Return the [X, Y] coordinate for the center point of the cell that contains the specified text.  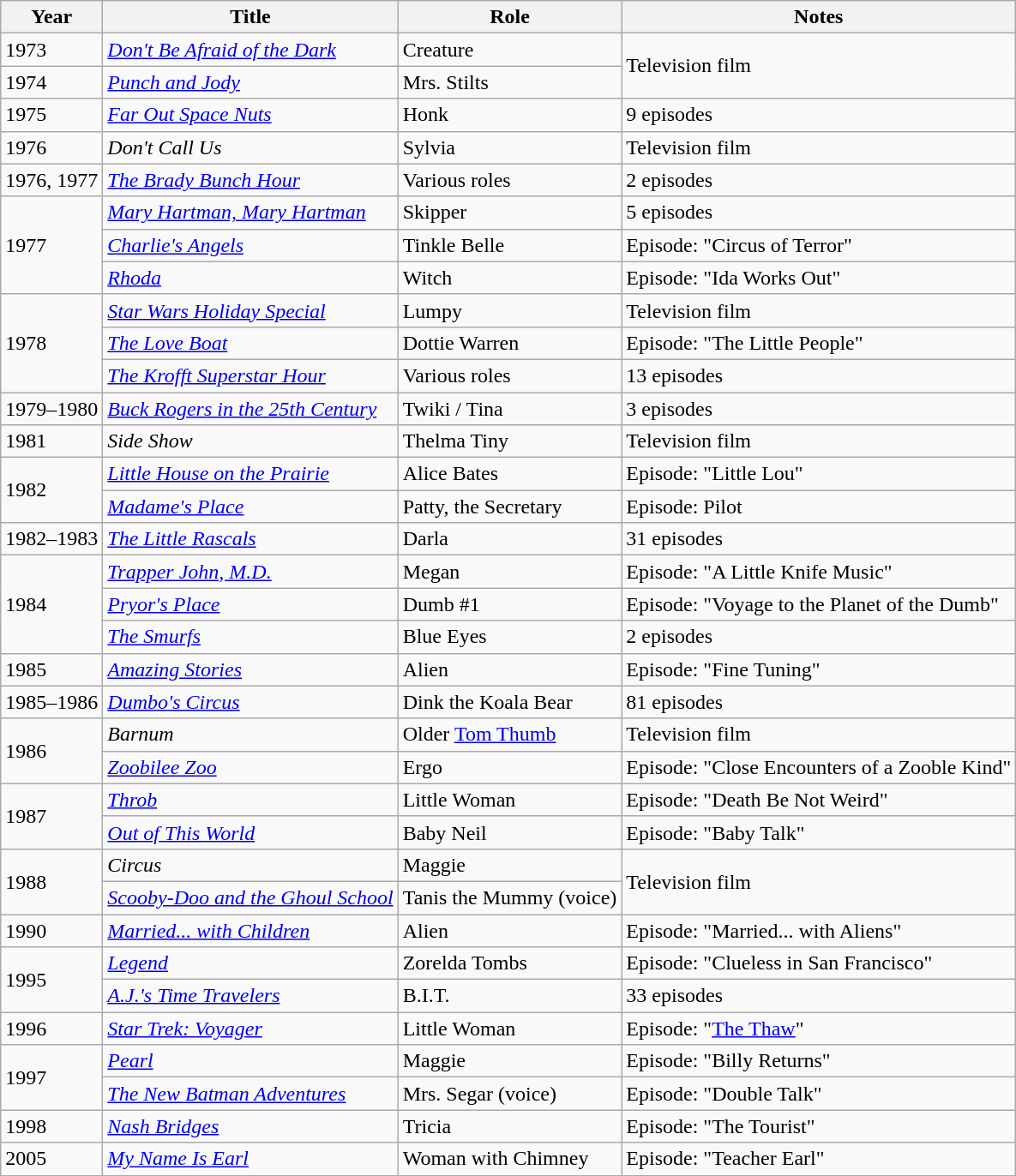
1974 [51, 82]
B.I.T. [509, 996]
Tinkle Belle [509, 245]
Episode: "Married... with Aliens" [819, 930]
Ergo [509, 767]
1985–1986 [51, 702]
The Smurfs [250, 637]
Episode: "Fine Tuning" [819, 669]
Buck Rogers in the 25th Century [250, 409]
Episode: "Baby Talk" [819, 832]
Title [250, 17]
Episode: "Close Encounters of a Zooble Kind" [819, 767]
13 episodes [819, 375]
Episode: "Billy Returns" [819, 1061]
Tricia [509, 1126]
Role [509, 17]
Episode: "Ida Works Out" [819, 278]
The Love Boat [250, 343]
Side Show [250, 441]
Don't Call Us [250, 147]
1987 [51, 816]
Older Tom Thumb [509, 735]
1979–1980 [51, 409]
1985 [51, 669]
Creature [509, 50]
Episode: "Death Be Not Weird" [819, 800]
Trapper John, M.D. [250, 572]
1984 [51, 604]
Married... with Children [250, 930]
Megan [509, 572]
1982 [51, 490]
The Brady Bunch Hour [250, 180]
Episode: "The Little People" [819, 343]
Episode: "A Little Knife Music" [819, 572]
81 episodes [819, 702]
1976 [51, 147]
Alice Bates [509, 474]
Woman with Chimney [509, 1159]
Zorelda Tombs [509, 963]
1973 [51, 50]
33 episodes [819, 996]
Thelma Tiny [509, 441]
Notes [819, 17]
1977 [51, 245]
1988 [51, 881]
Far Out Space Nuts [250, 115]
1986 [51, 751]
Zoobilee Zoo [250, 767]
The New Batman Adventures [250, 1094]
Don't Be Afraid of the Dark [250, 50]
Skipper [509, 213]
Episode: "Circus of Terror" [819, 245]
Throb [250, 800]
1982–1983 [51, 539]
Honk [509, 115]
Episode: "Teacher Earl" [819, 1159]
1981 [51, 441]
31 episodes [819, 539]
1978 [51, 343]
Legend [250, 963]
Punch and Jody [250, 82]
Mrs. Segar (voice) [509, 1094]
Amazing Stories [250, 669]
1990 [51, 930]
3 episodes [819, 409]
Star Wars Holiday Special [250, 310]
Episode: "Little Lou" [819, 474]
Out of This World [250, 832]
Episode: "Double Talk" [819, 1094]
The Krofft Superstar Hour [250, 375]
Dumbo's Circus [250, 702]
Witch [509, 278]
Blue Eyes [509, 637]
Pearl [250, 1061]
1976, 1977 [51, 180]
Episode: "The Tourist" [819, 1126]
1996 [51, 1029]
Little House on the Prairie [250, 474]
Episode: "The Thaw" [819, 1029]
A.J.'s Time Travelers [250, 996]
My Name Is Earl [250, 1159]
Episode: Pilot [819, 507]
The Little Rascals [250, 539]
9 episodes [819, 115]
Sylvia [509, 147]
Barnum [250, 735]
1998 [51, 1126]
1995 [51, 980]
Star Trek: Voyager [250, 1029]
2005 [51, 1159]
Madame's Place [250, 507]
5 episodes [819, 213]
Episode: "Voyage to the Planet of the Dumb" [819, 604]
Darla [509, 539]
Year [51, 17]
Patty, the Secretary [509, 507]
Circus [250, 865]
1975 [51, 115]
Rhoda [250, 278]
Dink the Koala Bear [509, 702]
Pryor's Place [250, 604]
Episode: "Clueless in San Francisco" [819, 963]
Lumpy [509, 310]
Mrs. Stilts [509, 82]
Twiki / Tina [509, 409]
Dottie Warren [509, 343]
Scooby-Doo and the Ghoul School [250, 897]
Mary Hartman, Mary Hartman [250, 213]
Dumb #1 [509, 604]
Baby Neil [509, 832]
Charlie's Angels [250, 245]
1997 [51, 1077]
Nash Bridges [250, 1126]
Tanis the Mummy (voice) [509, 897]
